Find where the given text appears and provide that cell's center as [x, y] coordinate. 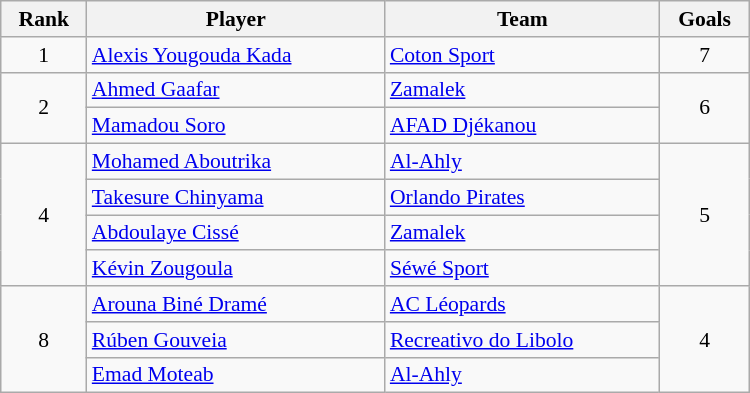
Rank [44, 19]
5 [704, 215]
Recreativo do Libolo [522, 340]
AFAD Djékanou [522, 126]
AC Léopards [522, 304]
Orlando Pirates [522, 197]
8 [44, 340]
Goals [704, 19]
Player [236, 19]
Alexis Yougouda Kada [236, 55]
Mohamed Aboutrika [236, 162]
Coton Sport [522, 55]
7 [704, 55]
Takesure Chinyama [236, 197]
Rúben Gouveia [236, 340]
2 [44, 108]
Emad Moteab [236, 375]
Arouna Biné Dramé [236, 304]
Mamadou Soro [236, 126]
1 [44, 55]
Team [522, 19]
Ahmed Gaafar [236, 90]
6 [704, 108]
Kévin Zougoula [236, 269]
Séwé Sport [522, 269]
Abdoulaye Cissé [236, 233]
